Extract the (x, y) coordinate from the center of the cell holding the provided text.  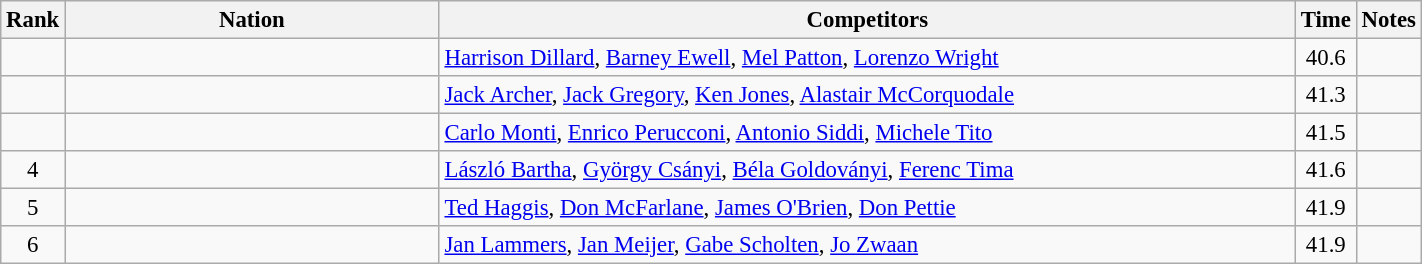
Harrison Dillard, Barney Ewell, Mel Patton, Lorenzo Wright (867, 58)
4 (33, 170)
Carlo Monti, Enrico Perucconi, Antonio Siddi, Michele Tito (867, 133)
Ted Haggis, Don McFarlane, James O'Brien, Don Pettie (867, 208)
Time (1326, 20)
41.3 (1326, 95)
Nation (252, 20)
Jack Archer, Jack Gregory, Ken Jones, Alastair McCorquodale (867, 95)
41.6 (1326, 170)
Jan Lammers, Jan Meijer, Gabe Scholten, Jo Zwaan (867, 245)
6 (33, 245)
László Bartha, György Csányi, Béla Goldoványi, Ferenc Tima (867, 170)
Competitors (867, 20)
40.6 (1326, 58)
5 (33, 208)
Notes (1388, 20)
41.5 (1326, 133)
Rank (33, 20)
